For the text-containing cell, return its midpoint in [x, y] coordinate format. 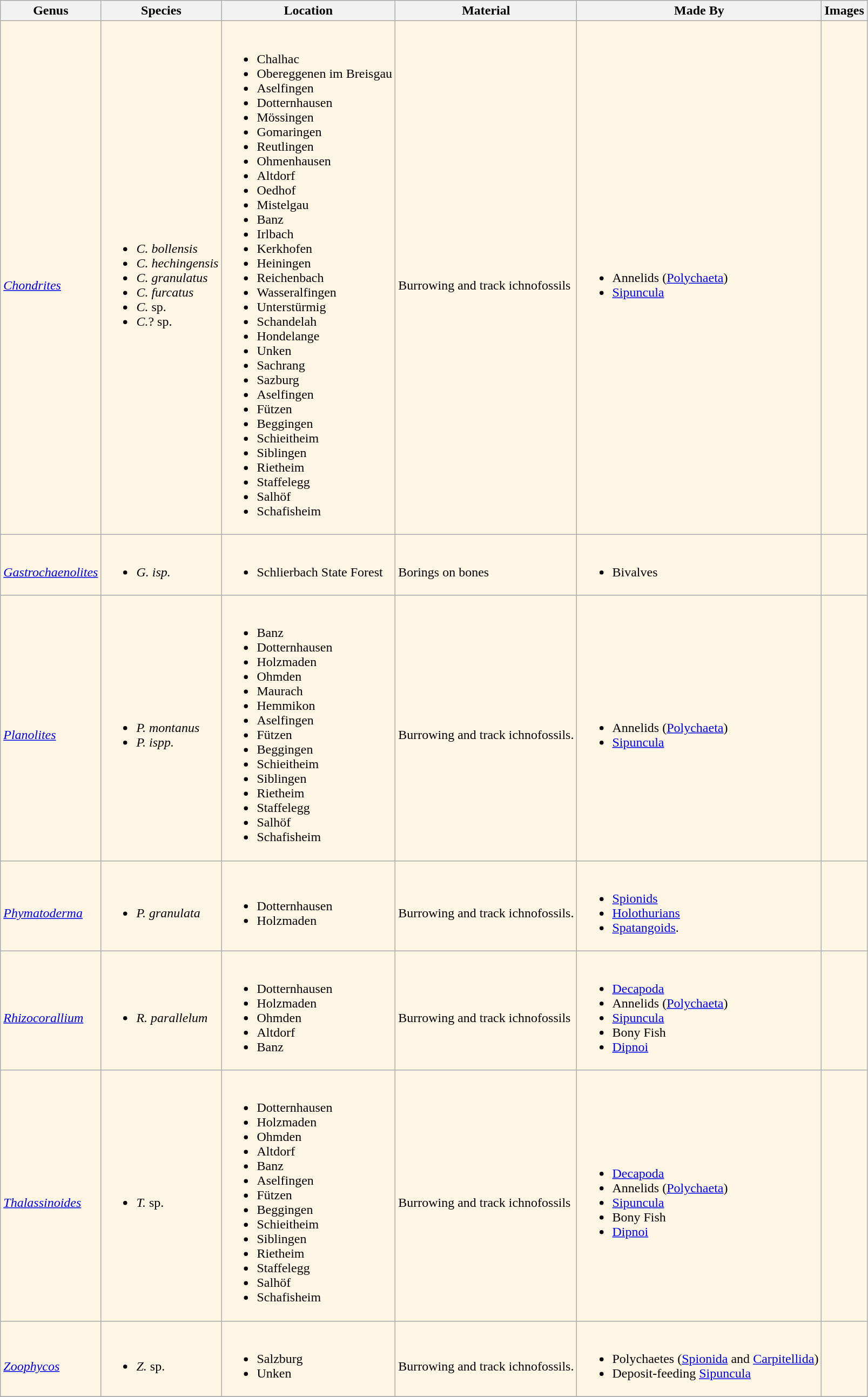
Rhizocorallium [51, 1010]
DotternhausenHolzmadenOhmdenAltdorfBanz [308, 1010]
Thalassinoides [51, 1195]
P. montanusP. ispp. [161, 728]
Location [308, 11]
Chondrites [51, 278]
T. sp. [161, 1195]
Phymatoderma [51, 905]
Species [161, 11]
Material [486, 11]
Bivalves [699, 565]
BanzDotternhausenHolzmadenOhmdenMaurachHemmikonAselfingenFützenBeggingenSchieitheimSiblingenRietheimStaffeleggSalhöfSchafisheim [308, 728]
Genus [51, 11]
DotternhausenHolzmaden [308, 905]
Borings on bones [486, 565]
C. bollensisC. hechingensisC. granulatusC. furcatusC. sp.C.? sp. [161, 278]
DotternhausenHolzmadenOhmdenAltdorfBanzAselfingenFützenBeggingenSchieitheimSiblingenRietheimStaffeleggSalhöfSchafisheim [308, 1195]
Images [844, 11]
Planolites [51, 728]
P. granulata [161, 905]
Zoophycos [51, 1359]
Made By [699, 11]
SpionidsHolothuriansSpatangoids. [699, 905]
Gastrochaenolites [51, 565]
SalzburgUnken [308, 1359]
R. parallelum [161, 1010]
Polychaetes (Spionida and Carpitellida)Deposit-feeding Sipuncula [699, 1359]
Z. sp. [161, 1359]
Schlierbach State Forest [308, 565]
G. isp. [161, 565]
